Detect which cell encompasses the target text, then output its [x, y] center coordinate. 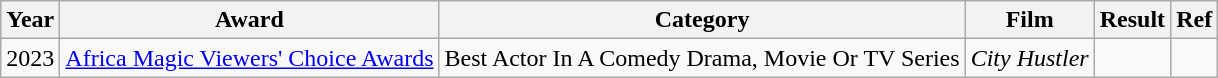
Ref [1194, 20]
Best Actor In A Comedy Drama, Movie Or TV Series [702, 58]
Africa Magic Viewers' Choice Awards [250, 58]
Film [1030, 20]
2023 [30, 58]
Year [30, 20]
Award [250, 20]
Result [1132, 20]
Category [702, 20]
City Hustler [1030, 58]
